Provide the [X, Y] coordinate of the cell's center where the given text is located.  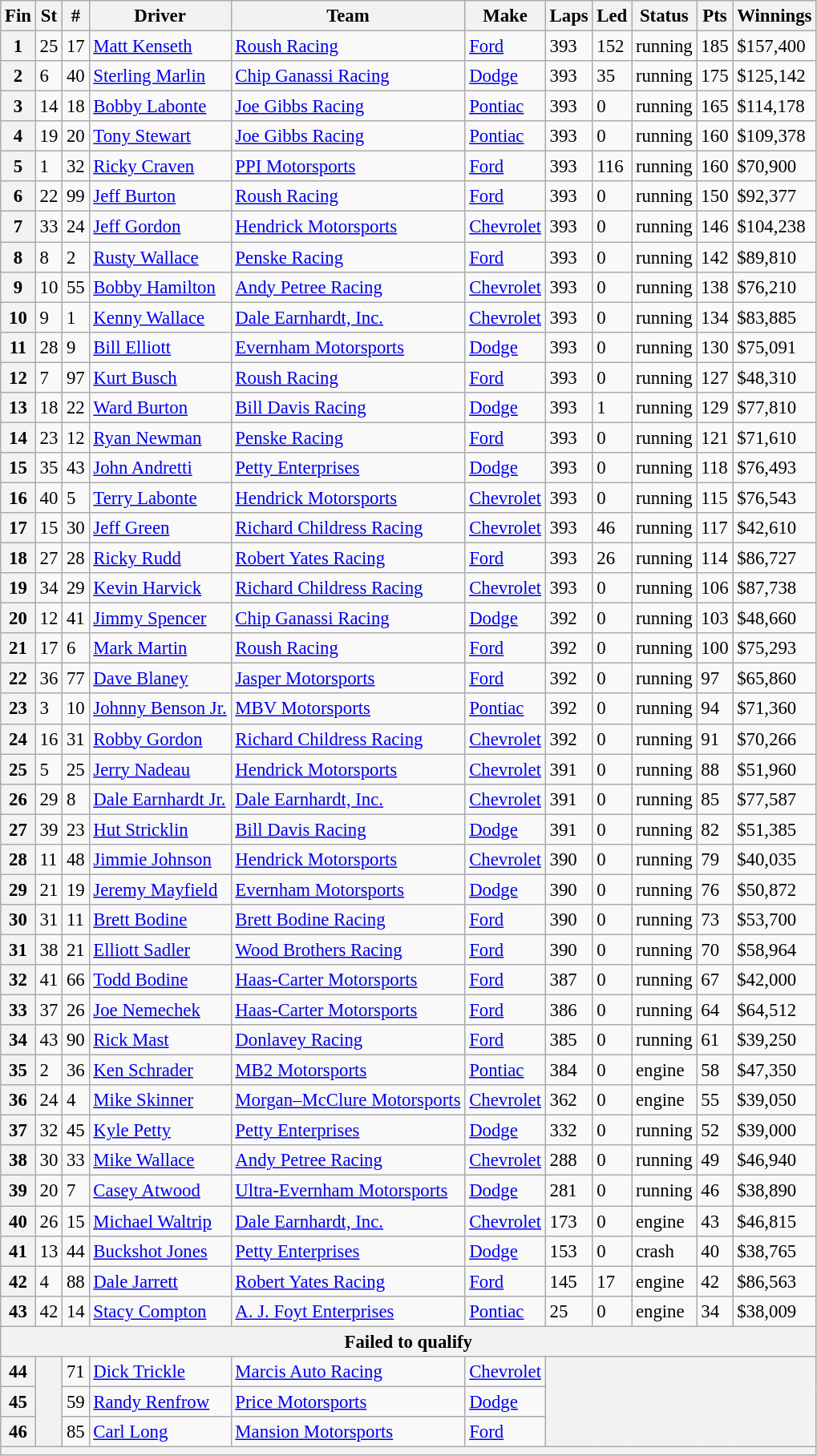
$39,000 [775, 1131]
Mark Martin [160, 648]
Winnings [775, 16]
$70,266 [775, 739]
$76,543 [775, 498]
$38,765 [775, 1251]
146 [715, 227]
70 [715, 950]
288 [569, 1161]
117 [715, 528]
Fin [18, 16]
Kyle Petty [160, 1131]
PPI Motorsports [348, 167]
Dale Jarrett [160, 1281]
48 [75, 860]
Ricky Rudd [160, 559]
59 [75, 1402]
Status [664, 16]
Carl Long [160, 1432]
94 [715, 709]
$77,587 [775, 799]
$86,727 [775, 559]
145 [569, 1281]
173 [569, 1221]
crash [664, 1251]
$51,960 [775, 769]
Buckshot Jones [160, 1251]
Sterling Marlin [160, 76]
# [75, 16]
$40,035 [775, 860]
$48,660 [775, 619]
Dick Trickle [160, 1372]
76 [715, 889]
Casey Atwood [160, 1191]
82 [715, 829]
Bill Elliott [160, 347]
$39,050 [775, 1100]
$71,360 [775, 709]
Dale Earnhardt Jr. [160, 799]
100 [715, 648]
384 [569, 1071]
73 [715, 920]
$42,000 [775, 980]
$77,810 [775, 408]
Ken Schrader [160, 1071]
$104,238 [775, 227]
$87,738 [775, 588]
Rusty Wallace [160, 257]
Tony Stewart [160, 136]
$83,885 [775, 317]
St [48, 16]
$42,610 [775, 528]
Led [613, 16]
90 [75, 1040]
$125,142 [775, 76]
130 [715, 347]
Elliott Sadler [160, 950]
$70,900 [775, 167]
$114,178 [775, 107]
$53,700 [775, 920]
138 [715, 287]
John Andretti [160, 468]
Dave Blaney [160, 679]
103 [715, 619]
$51,385 [775, 829]
67 [715, 980]
Jerry Nadeau [160, 769]
$50,872 [775, 889]
Stacy Compton [160, 1311]
134 [715, 317]
Jeremy Mayfield [160, 889]
$39,250 [775, 1040]
MB2 Motorsports [348, 1071]
Kevin Harvick [160, 588]
121 [715, 438]
Bobby Hamilton [160, 287]
Ricky Craven [160, 167]
61 [715, 1040]
Ryan Newman [160, 438]
52 [715, 1131]
118 [715, 468]
362 [569, 1100]
Mike Wallace [160, 1161]
387 [569, 980]
Todd Bodine [160, 980]
Hut Stricklin [160, 829]
Johnny Benson Jr. [160, 709]
$75,091 [775, 347]
$46,940 [775, 1161]
Matt Kenseth [160, 46]
$89,810 [775, 257]
Rick Mast [160, 1040]
Kurt Busch [160, 377]
Mike Skinner [160, 1100]
Mansion Motorsports [348, 1432]
Robby Gordon [160, 739]
185 [715, 46]
A. J. Foyt Enterprises [348, 1311]
Price Motorsports [348, 1402]
77 [75, 679]
$76,210 [775, 287]
142 [715, 257]
Ward Burton [160, 408]
Driver [160, 16]
$38,009 [775, 1311]
$38,890 [775, 1191]
Brett Bodine [160, 920]
$75,293 [775, 648]
Wood Brothers Racing [348, 950]
281 [569, 1191]
$76,493 [775, 468]
Make [505, 16]
$46,815 [775, 1221]
Michael Waltrip [160, 1221]
91 [715, 739]
Laps [569, 16]
Marcis Auto Racing [348, 1372]
79 [715, 860]
Joe Nemechek [160, 1010]
Jeff Green [160, 528]
Ultra-Evernham Motorsports [348, 1191]
$48,310 [775, 377]
129 [715, 408]
49 [715, 1161]
150 [715, 196]
116 [613, 167]
Morgan–McClure Motorsports [348, 1100]
115 [715, 498]
$64,512 [775, 1010]
Jasper Motorsports [348, 679]
152 [613, 46]
71 [75, 1372]
106 [715, 588]
332 [569, 1131]
Jeff Burton [160, 196]
$47,350 [775, 1071]
Terry Labonte [160, 498]
Bobby Labonte [160, 107]
$109,378 [775, 136]
$65,860 [775, 679]
165 [715, 107]
114 [715, 559]
$58,964 [775, 950]
64 [715, 1010]
99 [75, 196]
Pts [715, 16]
Kenny Wallace [160, 317]
386 [569, 1010]
$71,610 [775, 438]
Team [348, 16]
$157,400 [775, 46]
Failed to qualify [409, 1341]
Jimmie Johnson [160, 860]
$92,377 [775, 196]
58 [715, 1071]
66 [75, 980]
Brett Bodine Racing [348, 920]
Donlavey Racing [348, 1040]
153 [569, 1251]
$86,563 [775, 1281]
127 [715, 377]
MBV Motorsports [348, 709]
175 [715, 76]
385 [569, 1040]
Jeff Gordon [160, 227]
Randy Renfrow [160, 1402]
Jimmy Spencer [160, 619]
